From the cell containing the given text, extract its center point as [X, Y] coordinate. 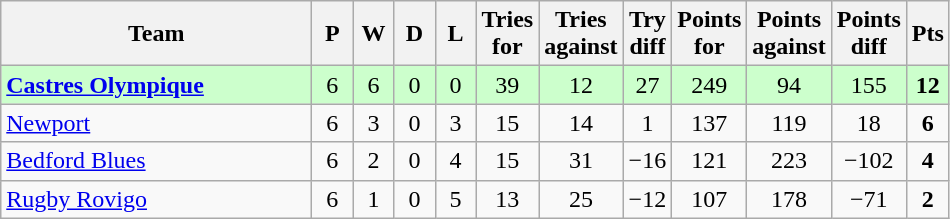
P [332, 34]
121 [710, 161]
119 [789, 123]
−71 [868, 199]
25 [581, 199]
94 [789, 85]
107 [710, 199]
27 [648, 85]
5 [456, 199]
155 [868, 85]
18 [868, 123]
Points for [710, 34]
39 [508, 85]
249 [710, 85]
13 [508, 199]
−16 [648, 161]
Castres Olympique [156, 85]
−12 [648, 199]
14 [581, 123]
L [456, 34]
137 [710, 123]
−102 [868, 161]
178 [789, 199]
Team [156, 34]
Pts [928, 34]
223 [789, 161]
W [374, 34]
D [414, 34]
Tries for [508, 34]
Newport [156, 123]
Try diff [648, 34]
Bedford Blues [156, 161]
Points against [789, 34]
31 [581, 161]
Tries against [581, 34]
Rugby Rovigo [156, 199]
Points diff [868, 34]
